Identify which cell holds the provided text, then report its [X, Y] central coordinate. 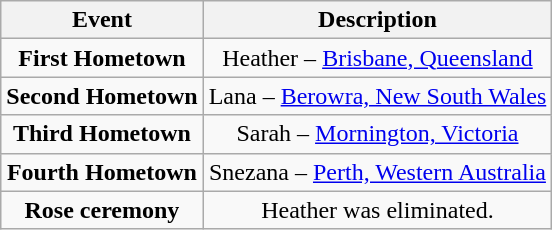
Fourth Hometown [102, 172]
Snezana – Perth, Western Australia [378, 172]
Second Hometown [102, 96]
Event [102, 20]
Heather was eliminated. [378, 210]
Lana – Berowra, New South Wales [378, 96]
Heather – Brisbane, Queensland [378, 58]
Description [378, 20]
Rose ceremony [102, 210]
Sarah – Mornington, Victoria [378, 134]
Third Hometown [102, 134]
First Hometown [102, 58]
